Return the [X, Y] coordinate for the center point of the cell that contains the specified text.  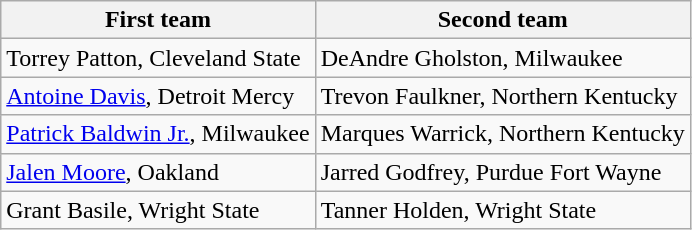
Grant Basile, Wright State [158, 210]
Tanner Holden, Wright State [502, 210]
DeAndre Gholston, Milwaukee [502, 58]
Trevon Faulkner, Northern Kentucky [502, 96]
Jarred Godfrey, Purdue Fort Wayne [502, 172]
Torrey Patton, Cleveland State [158, 58]
Jalen Moore, Oakland [158, 172]
Second team [502, 20]
Antoine Davis, Detroit Mercy [158, 96]
First team [158, 20]
Patrick Baldwin Jr., Milwaukee [158, 134]
Marques Warrick, Northern Kentucky [502, 134]
